Return the (x, y) coordinate for the center point of the cell that contains the specified text.  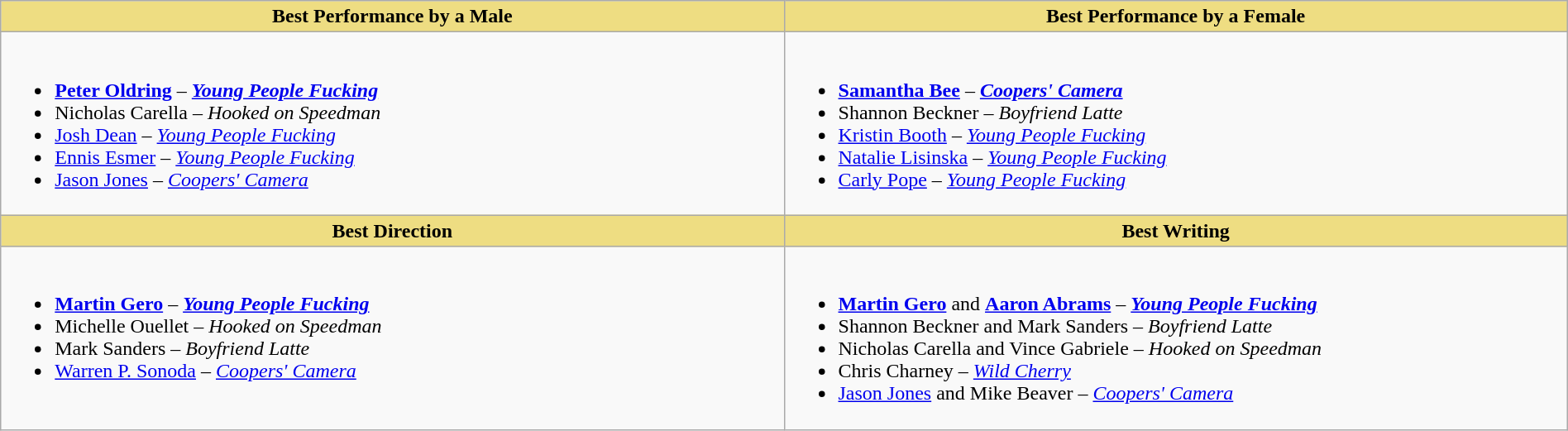
Martin Gero – Young People FuckingMichelle Ouellet – Hooked on SpeedmanMark Sanders – Boyfriend LatteWarren P. Sonoda – Coopers' Camera (392, 338)
Best Performance by a Male (392, 17)
Best Performance by a Female (1176, 17)
Best Direction (392, 231)
Best Writing (1176, 231)
